Locate the cell with the specified text and output its (X, Y) center coordinate. 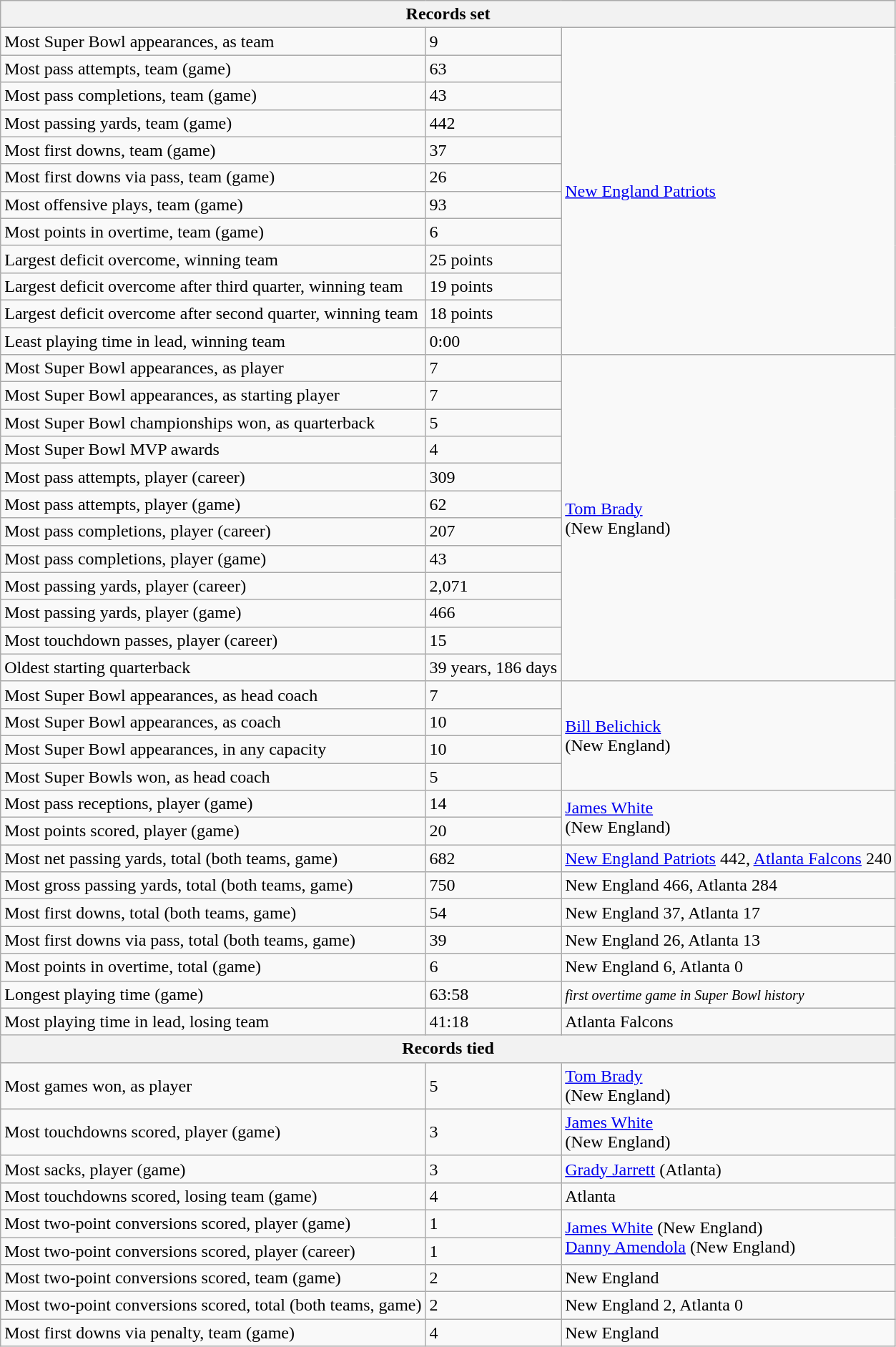
Most touchdowns scored, player (game) (213, 1132)
750 (493, 886)
0:00 (493, 341)
442 (493, 123)
19 points (493, 286)
Most pass receptions, player (game) (213, 804)
41:18 (493, 1022)
26 (493, 177)
New England Patriots 442, Atlanta Falcons 240 (729, 858)
Least playing time in lead, winning team (213, 341)
Oldest starting quarterback (213, 667)
Atlanta Falcons (729, 1022)
Bill Belichick (New England) (729, 735)
New England Patriots (729, 192)
New England 26, Atlanta 13 (729, 940)
Most Super Bowls won, as head coach (213, 776)
Most pass attempts, team (game) (213, 69)
Most Super Bowl appearances, in any capacity (213, 749)
682 (493, 858)
Most two-point conversions scored, team (game) (213, 1278)
37 (493, 150)
63 (493, 69)
Most points scored, player (game) (213, 831)
Records set (448, 14)
93 (493, 205)
Most touchdowns scored, losing team (game) (213, 1196)
Grady Jarrett (Atlanta) (729, 1169)
Most pass attempts, player (career) (213, 477)
Most Super Bowl MVP awards (213, 450)
Most Super Bowl appearances, as player (213, 368)
Most two-point conversions scored, total (both teams, game) (213, 1306)
Most passing yards, team (game) (213, 123)
63:58 (493, 994)
15 (493, 640)
14 (493, 804)
Most Super Bowl appearances, as head coach (213, 695)
New England 37, Atlanta 17 (729, 913)
Most gross passing yards, total (both teams, game) (213, 886)
Largest deficit overcome after third quarter, winning team (213, 286)
Most points in overtime, total (game) (213, 967)
39 years, 186 days (493, 667)
Most Super Bowl appearances, as starting player (213, 396)
Most Super Bowl appearances, as team (213, 41)
25 points (493, 259)
54 (493, 913)
Most first downs via pass, total (both teams, game) (213, 940)
39 (493, 940)
Most pass attempts, player (game) (213, 504)
309 (493, 477)
9 (493, 41)
Most passing yards, player (game) (213, 613)
first overtime game in Super Bowl history (729, 994)
Most passing yards, player (career) (213, 586)
20 (493, 831)
New England 2, Atlanta 0 (729, 1306)
Most sacks, player (game) (213, 1169)
Most pass completions, player (game) (213, 559)
Most touchdown passes, player (career) (213, 640)
Most pass completions, team (game) (213, 96)
Most games won, as player (213, 1086)
466 (493, 613)
Most first downs via penalty, team (game) (213, 1333)
Most first downs, team (game) (213, 150)
Most playing time in lead, losing team (213, 1022)
Atlanta (729, 1196)
Most Super Bowl appearances, as coach (213, 722)
New England 6, Atlanta 0 (729, 967)
207 (493, 532)
2,071 (493, 586)
Most offensive plays, team (game) (213, 205)
Largest deficit overcome after second quarter, winning team (213, 313)
Largest deficit overcome, winning team (213, 259)
Most net passing yards, total (both teams, game) (213, 858)
Most two-point conversions scored, player (career) (213, 1251)
62 (493, 504)
Most points in overtime, team (game) (213, 232)
Most two-point conversions scored, player (game) (213, 1223)
Longest playing time (game) (213, 994)
Most pass completions, player (career) (213, 532)
18 points (493, 313)
Most first downs, total (both teams, game) (213, 913)
James White (New England)Danny Amendola (New England) (729, 1237)
Records tied (448, 1049)
New England 466, Atlanta 284 (729, 886)
Most first downs via pass, team (game) (213, 177)
Most Super Bowl championships won, as quarterback (213, 423)
